Detect which cell encompasses the target text, then output its [X, Y] center coordinate. 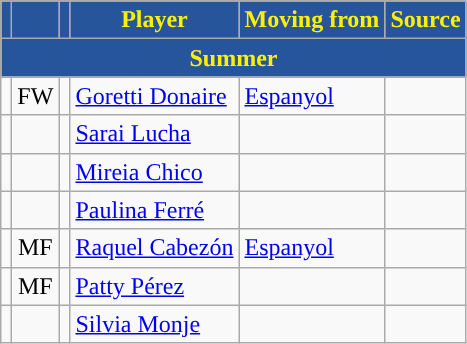
Summer [234, 58]
Paulina Ferré [154, 210]
Sarai Lucha [154, 134]
Raquel Cabezón [154, 248]
FW [36, 96]
Patty Pérez [154, 286]
Goretti Donaire [154, 96]
Silvia Monje [154, 324]
Moving from [312, 20]
Mireia Chico [154, 172]
Player [154, 20]
Source [426, 20]
